Provide the (X, Y) coordinate of the cell's center where the given text is located.  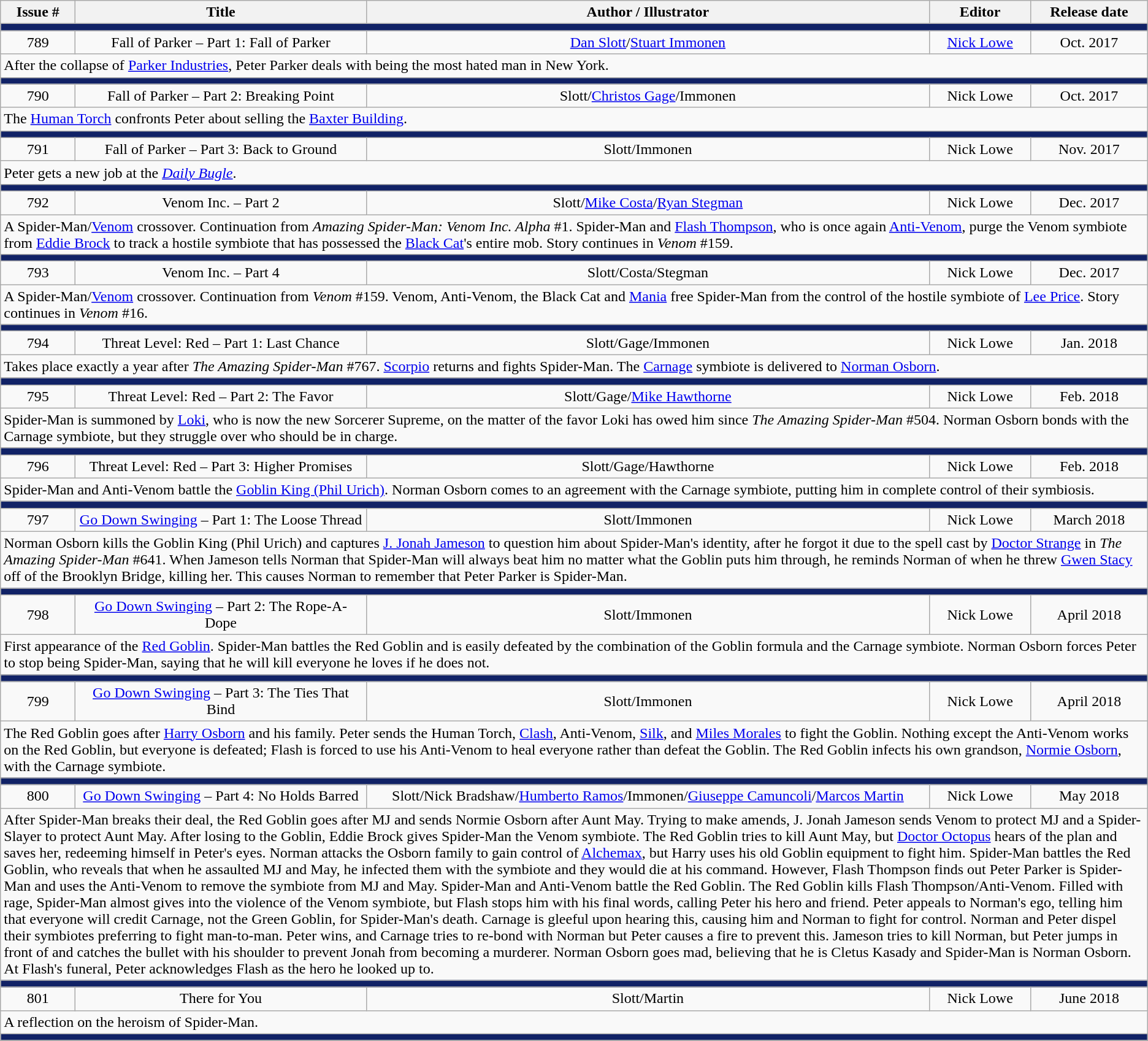
793 (38, 273)
Fall of Parker – Part 1: Fall of Parker (221, 42)
Slott/Gage/Mike Hawthorne (648, 396)
Threat Level: Red – Part 3: Higher Promises (221, 466)
Venom Inc. – Part 4 (221, 273)
Go Down Swinging – Part 3: The Ties That Bind (221, 702)
Fall of Parker – Part 3: Back to Ground (221, 149)
Go Down Swinging – Part 4: No Holds Barred (221, 796)
May 2018 (1089, 796)
After the collapse of Parker Industries, Peter Parker deals with being the most hated man in New York. (574, 66)
Slott/Gage/Hawthorne (648, 466)
Venom Inc. – Part 2 (221, 202)
797 (38, 520)
796 (38, 466)
Slott/Nick Bradshaw/Humberto Ramos/Immonen/Giuseppe Camuncoli/Marcos Martin (648, 796)
Jan. 2018 (1089, 343)
791 (38, 149)
Peter gets a new job at the Daily Bugle. (574, 172)
Go Down Swinging – Part 1: The Loose Thread (221, 520)
Release date (1089, 12)
789 (38, 42)
There for You (221, 999)
798 (38, 615)
Threat Level: Red – Part 2: The Favor (221, 396)
799 (38, 702)
June 2018 (1089, 999)
Nov. 2017 (1089, 149)
Editor (980, 12)
Slott/Christos Gage/Immonen (648, 96)
795 (38, 396)
790 (38, 96)
Title (221, 12)
The Human Torch confronts Peter about selling the Baxter Building. (574, 119)
Fall of Parker – Part 2: Breaking Point (221, 96)
794 (38, 343)
792 (38, 202)
March 2018 (1089, 520)
801 (38, 999)
Threat Level: Red – Part 1: Last Chance (221, 343)
A reflection on the heroism of Spider-Man. (574, 1022)
Slott/Martin (648, 999)
Dan Slott/Stuart Immonen (648, 42)
Slott/Mike Costa/Ryan Stegman (648, 202)
Issue # (38, 12)
Slott/Gage/Immonen (648, 343)
Author / Illustrator (648, 12)
800 (38, 796)
Slott/Costa/Stegman (648, 273)
Go Down Swinging – Part 2: The Rope-A-Dope (221, 615)
